Search for the cell housing the specified text and yield its [x, y] center coordinate. 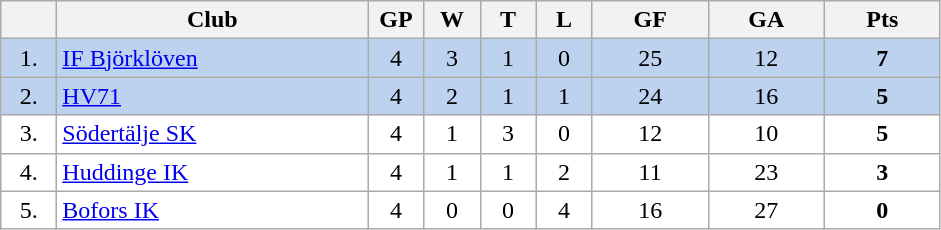
Pts [882, 20]
7 [882, 58]
Södertälje SK [212, 134]
Club [212, 20]
24 [650, 96]
1. [29, 58]
25 [650, 58]
Bofors IK [212, 210]
W [452, 20]
10 [766, 134]
T [508, 20]
IF Björklöven [212, 58]
23 [766, 172]
GA [766, 20]
3. [29, 134]
11 [650, 172]
HV71 [212, 96]
GF [650, 20]
5. [29, 210]
Huddinge IK [212, 172]
4. [29, 172]
2. [29, 96]
L [564, 20]
GP [396, 20]
27 [766, 210]
